Determine the [X, Y] coordinate at the center of the cell enclosing the given text.  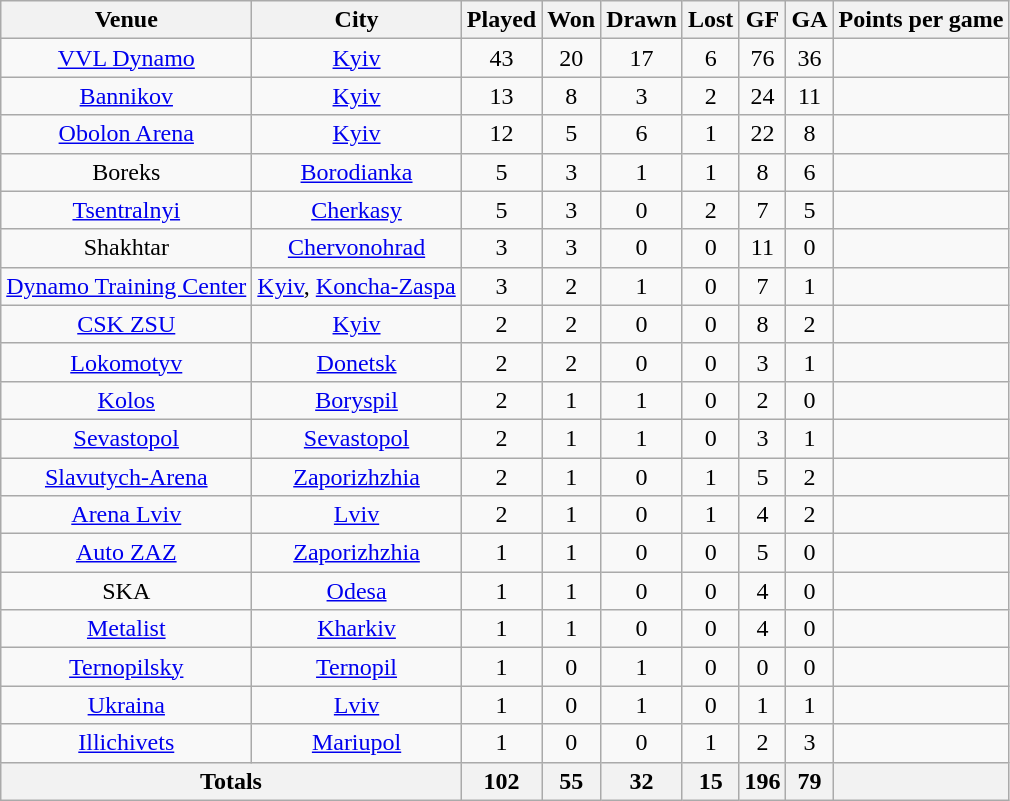
Lokomotyv [126, 362]
Illichivets [126, 743]
Chervonohrad [356, 248]
Ternopil [356, 667]
Tsentralnyi [126, 210]
Played [501, 20]
196 [762, 781]
13 [501, 96]
36 [810, 58]
GA [810, 20]
Shakhtar [126, 248]
GF [762, 20]
Odesa [356, 591]
55 [572, 781]
Borodianka [356, 172]
Metalist [126, 629]
Dynamo Training Center [126, 286]
32 [642, 781]
Auto ZAZ [126, 553]
12 [501, 134]
Boryspil [356, 400]
Mariupol [356, 743]
Kharkiv [356, 629]
15 [710, 781]
Drawn [642, 20]
City [356, 20]
Boreks [126, 172]
24 [762, 96]
20 [572, 58]
43 [501, 58]
Kolos [126, 400]
Ukraina [126, 705]
Obolon Arena [126, 134]
Totals [232, 781]
VVL Dynamo [126, 58]
Bannikov [126, 96]
17 [642, 58]
Won [572, 20]
76 [762, 58]
79 [810, 781]
Lost [710, 20]
CSK ZSU [126, 324]
22 [762, 134]
Donetsk [356, 362]
SKA [126, 591]
Kyiv, Koncha-Zaspa [356, 286]
Venue [126, 20]
Ternopilsky [126, 667]
102 [501, 781]
Cherkasy [356, 210]
Arena Lviv [126, 515]
Slavutych-Arena [126, 477]
Points per game [921, 20]
